Pinpoint the cell where the given text exists, returning its [x, y] midpoint coordinate. 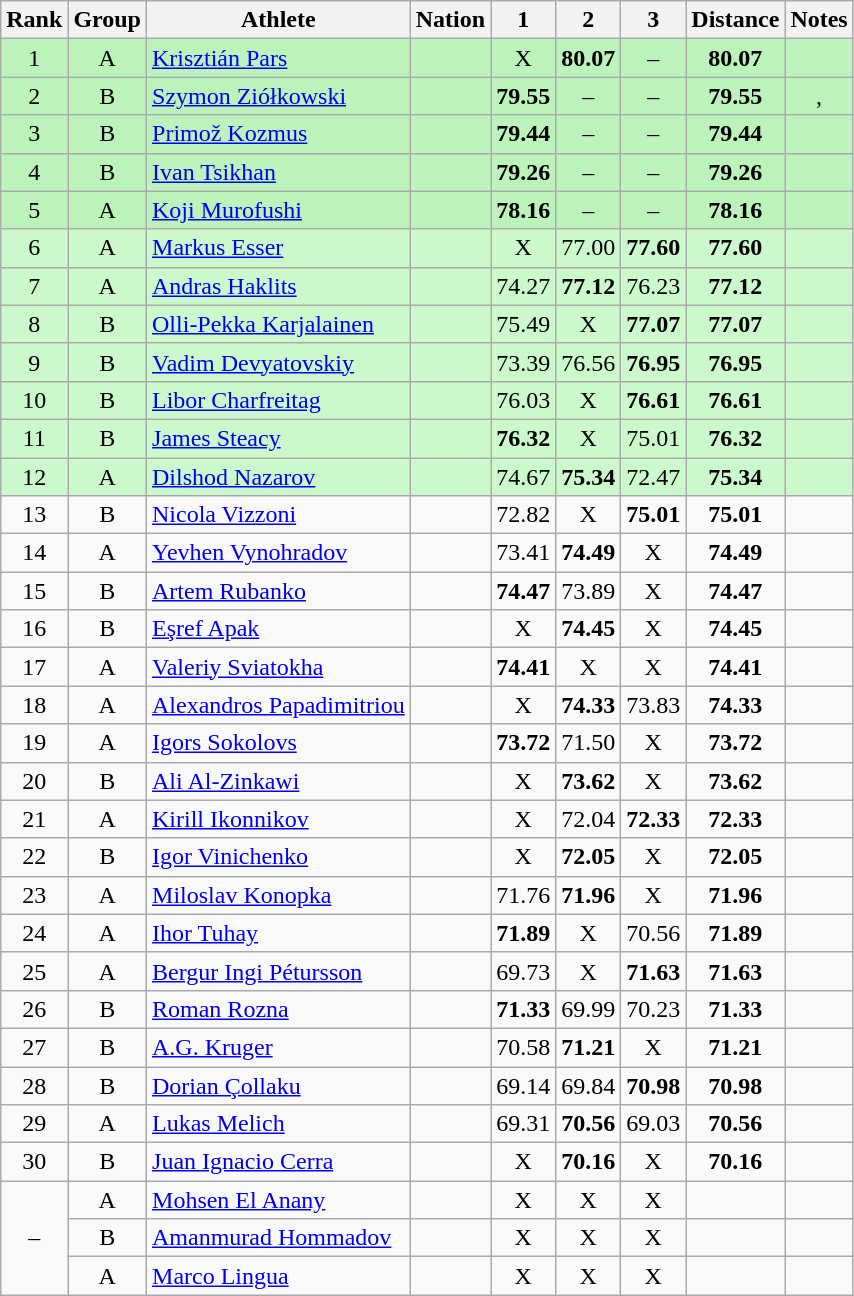
Andras Haklits [279, 286]
21 [34, 819]
74.27 [524, 286]
Markus Esser [279, 248]
Miloslav Konopka [279, 895]
25 [34, 971]
76.03 [524, 400]
Dorian Çollaku [279, 1085]
74.67 [524, 477]
16 [34, 629]
73.41 [524, 553]
23 [34, 895]
14 [34, 553]
15 [34, 591]
Dilshod Nazarov [279, 477]
7 [34, 286]
69.99 [588, 1009]
Igors Sokolovs [279, 743]
Ihor Tuhay [279, 933]
73.89 [588, 591]
70.58 [524, 1047]
73.39 [524, 362]
71.76 [524, 895]
9 [34, 362]
76.56 [588, 362]
30 [34, 1162]
Group [108, 20]
A.G. Kruger [279, 1047]
72.47 [654, 477]
Distance [736, 20]
76.23 [654, 286]
Athlete [279, 20]
6 [34, 248]
Olli-Pekka Karjalainen [279, 324]
11 [34, 438]
Primož Kozmus [279, 134]
20 [34, 781]
Mohsen El Anany [279, 1200]
73.83 [654, 705]
69.84 [588, 1085]
, [819, 96]
Amanmurad Hommadov [279, 1238]
5 [34, 210]
Kirill Ikonnikov [279, 819]
26 [34, 1009]
Bergur Ingi Pétursson [279, 971]
Szymon Ziółkowski [279, 96]
Yevhen Vynohradov [279, 553]
10 [34, 400]
Igor Vinichenko [279, 857]
71.50 [588, 743]
Nation [450, 20]
Lukas Melich [279, 1124]
72.82 [524, 515]
Valeriy Sviatokha [279, 667]
77.00 [588, 248]
Rank [34, 20]
22 [34, 857]
69.03 [654, 1124]
Koji Murofushi [279, 210]
13 [34, 515]
James Steacy [279, 438]
18 [34, 705]
Roman Rozna [279, 1009]
69.73 [524, 971]
8 [34, 324]
69.14 [524, 1085]
Artem Rubanko [279, 591]
Krisztián Pars [279, 58]
Ivan Tsikhan [279, 172]
19 [34, 743]
4 [34, 172]
70.23 [654, 1009]
Marco Lingua [279, 1276]
17 [34, 667]
Libor Charfreitag [279, 400]
Vadim Devyatovskiy [279, 362]
28 [34, 1085]
27 [34, 1047]
12 [34, 477]
Eşref Apak [279, 629]
29 [34, 1124]
69.31 [524, 1124]
Alexandros Papadimitriou [279, 705]
24 [34, 933]
Notes [819, 20]
75.49 [524, 324]
Juan Ignacio Cerra [279, 1162]
Ali Al-Zinkawi [279, 781]
Nicola Vizzoni [279, 515]
72.04 [588, 819]
